Determine the (X, Y) coordinate at the center of the cell enclosing the given text.  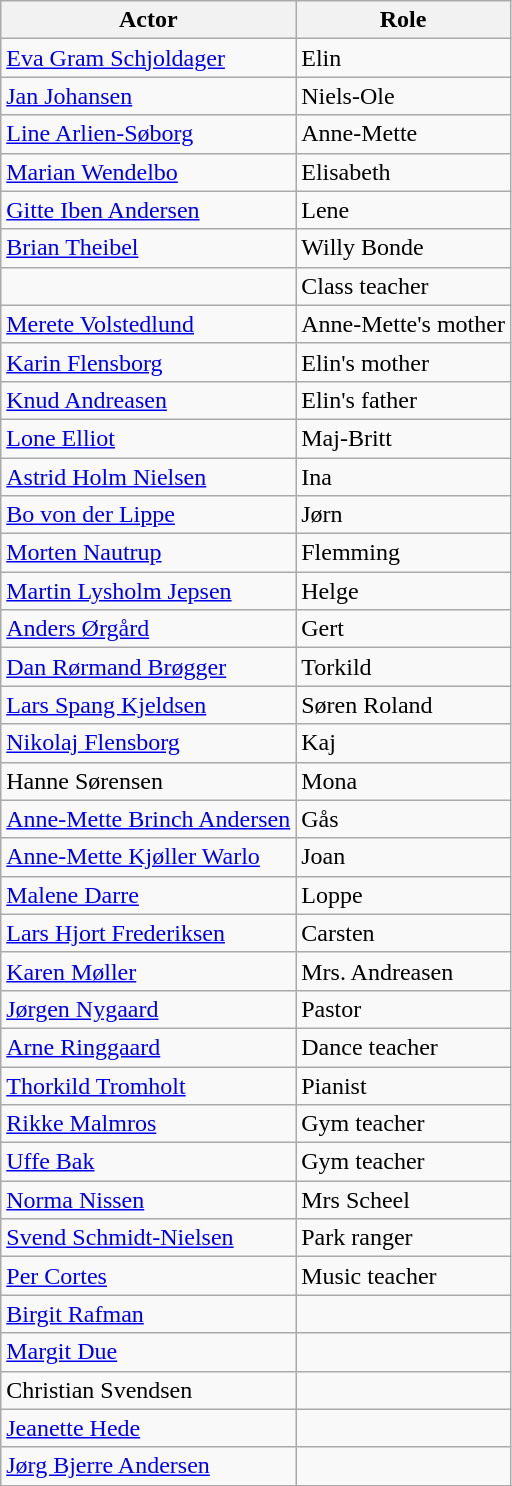
Per Cortes (148, 1276)
Jeanette Hede (148, 1428)
Morten Nautrup (148, 553)
Martin Lysholm Jepsen (148, 591)
Dance teacher (404, 1047)
Lars Spang Kjeldsen (148, 705)
Jørgen Nygaard (148, 1009)
Dan Rørmand Brøgger (148, 667)
Line Arlien-Søborg (148, 134)
Brian Theibel (148, 248)
Pianist (404, 1085)
Svend Schmidt-Nielsen (148, 1238)
Arne Ringgaard (148, 1047)
Role (404, 20)
Niels-Ole (404, 96)
Lone Elliot (148, 438)
Lene (404, 210)
Bo von der Lippe (148, 515)
Karin Flensborg (148, 362)
Uffe Bak (148, 1162)
Hanne Sørensen (148, 781)
Helge (404, 591)
Jan Johansen (148, 96)
Birgit Rafman (148, 1314)
Astrid Holm Nielsen (148, 477)
Anne-Mette Brinch Andersen (148, 819)
Margit Due (148, 1352)
Norma Nissen (148, 1200)
Class teacher (404, 286)
Willy Bonde (404, 248)
Maj-Britt (404, 438)
Jørn (404, 515)
Anne-Mette (404, 134)
Park ranger (404, 1238)
Anders Ørgård (148, 629)
Knud Andreasen (148, 400)
Lars Hjort Frederiksen (148, 933)
Thorkild Tromholt (148, 1085)
Elin's mother (404, 362)
Kaj (404, 743)
Mrs Scheel (404, 1200)
Nikolaj Flensborg (148, 743)
Joan (404, 857)
Søren Roland (404, 705)
Gås (404, 819)
Rikke Malmros (148, 1124)
Music teacher (404, 1276)
Christian Svendsen (148, 1390)
Elisabeth (404, 172)
Elin's father (404, 400)
Mrs. Andreasen (404, 971)
Gert (404, 629)
Merete Volstedlund (148, 324)
Gitte Iben Andersen (148, 210)
Jørg Bjerre Andersen (148, 1466)
Carsten (404, 933)
Pastor (404, 1009)
Anne-Mette Kjøller Warlo (148, 857)
Flemming (404, 553)
Eva Gram Schjoldager (148, 58)
Loppe (404, 895)
Karen Møller (148, 971)
Ina (404, 477)
Actor (148, 20)
Torkild (404, 667)
Anne-Mette's mother (404, 324)
Mona (404, 781)
Marian Wendelbo (148, 172)
Elin (404, 58)
Malene Darre (148, 895)
